Extract the (x, y) coordinate from the center of the cell holding the provided text.  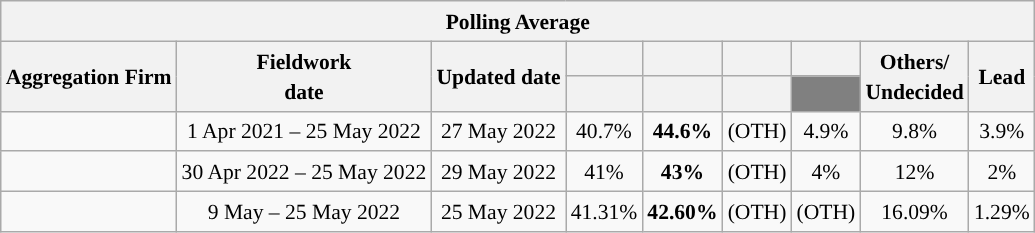
25 May 2022 (498, 212)
44.6% (682, 131)
30 Apr 2022 – 25 May 2022 (304, 172)
4.9% (826, 131)
42.60% (682, 212)
Others/Undecided (914, 76)
41.31% (604, 212)
40.7% (604, 131)
12% (914, 172)
9 May – 25 May 2022 (304, 212)
Fieldwork date (304, 76)
2% (1002, 172)
Polling Average (518, 21)
43% (682, 172)
29 May 2022 (498, 172)
Aggregation Firm (89, 76)
1.29% (1002, 212)
3.9% (1002, 131)
1 Apr 2021 – 25 May 2022 (304, 131)
41% (604, 172)
27 May 2022 (498, 131)
16.09% (914, 212)
Updated date (498, 76)
4% (826, 172)
Lead (1002, 76)
9.8% (914, 131)
